Locate the cell with the specified text and output its [x, y] center coordinate. 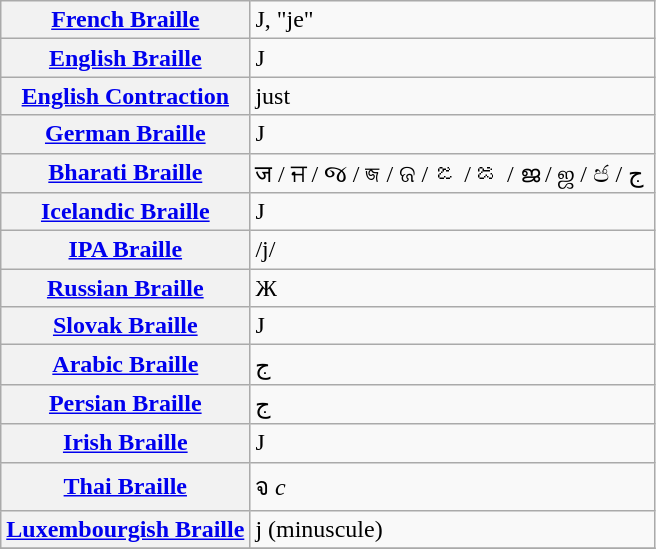
English Contraction [126, 96]
/j/ [452, 250]
IPA Braille [126, 250]
Icelandic Braille [126, 212]
จ c [452, 486]
German Braille [126, 134]
Bharati Braille [126, 173]
j (minuscule) [452, 530]
ज / ਜ / જ / জ / ଜ / జ / ಜ / ജ / ஜ / ජ / ج ‎ [452, 173]
Persian Braille [126, 404]
English Braille [126, 58]
Ж [452, 288]
Arabic Braille [126, 365]
French Braille [126, 20]
Irish Braille [126, 443]
Thai Braille [126, 486]
J, "je" [452, 20]
Russian Braille [126, 288]
Luxembourgish Braille [126, 530]
just [452, 96]
Slovak Braille [126, 326]
